Detect which cell encompasses the target text, then output its (X, Y) center coordinate. 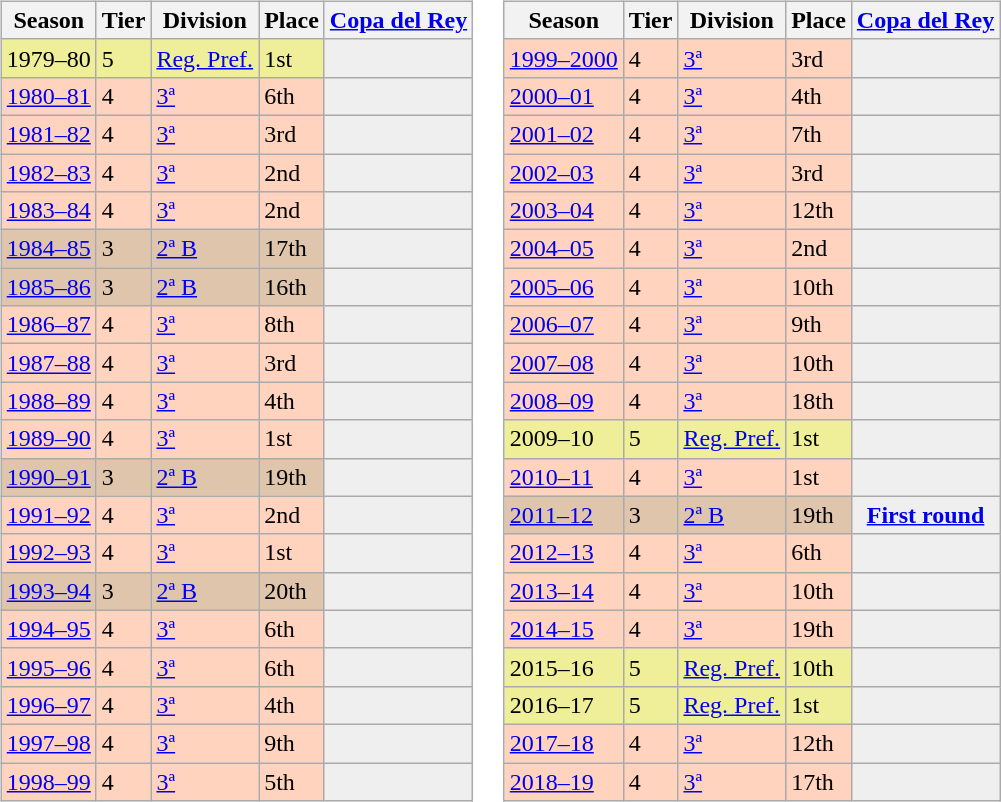
1997–98 (48, 743)
First round (925, 515)
2014–15 (564, 629)
2007–08 (564, 363)
1986–87 (48, 325)
7th (819, 134)
20th (292, 591)
1999–2000 (564, 58)
1984–85 (48, 249)
1988–89 (48, 401)
2016–17 (564, 705)
1983–84 (48, 211)
8th (292, 325)
2012–13 (564, 553)
2001–02 (564, 134)
1995–96 (48, 667)
1981–82 (48, 134)
1980–81 (48, 96)
16th (292, 287)
1985–86 (48, 287)
2006–07 (564, 325)
2004–05 (564, 249)
1987–88 (48, 363)
1982–83 (48, 173)
1993–94 (48, 591)
1990–91 (48, 477)
2017–18 (564, 743)
1994–95 (48, 629)
2003–04 (564, 211)
2015–16 (564, 667)
2008–09 (564, 401)
1989–90 (48, 439)
1998–99 (48, 781)
2005–06 (564, 287)
1992–93 (48, 553)
2002–03 (564, 173)
1996–97 (48, 705)
2009–10 (564, 439)
2011–12 (564, 515)
1979–80 (48, 58)
1991–92 (48, 515)
2010–11 (564, 477)
2000–01 (564, 96)
2018–19 (564, 781)
2013–14 (564, 591)
18th (819, 401)
5th (292, 781)
